Provide the (x, y) coordinate of the cell's center where the given text is located.  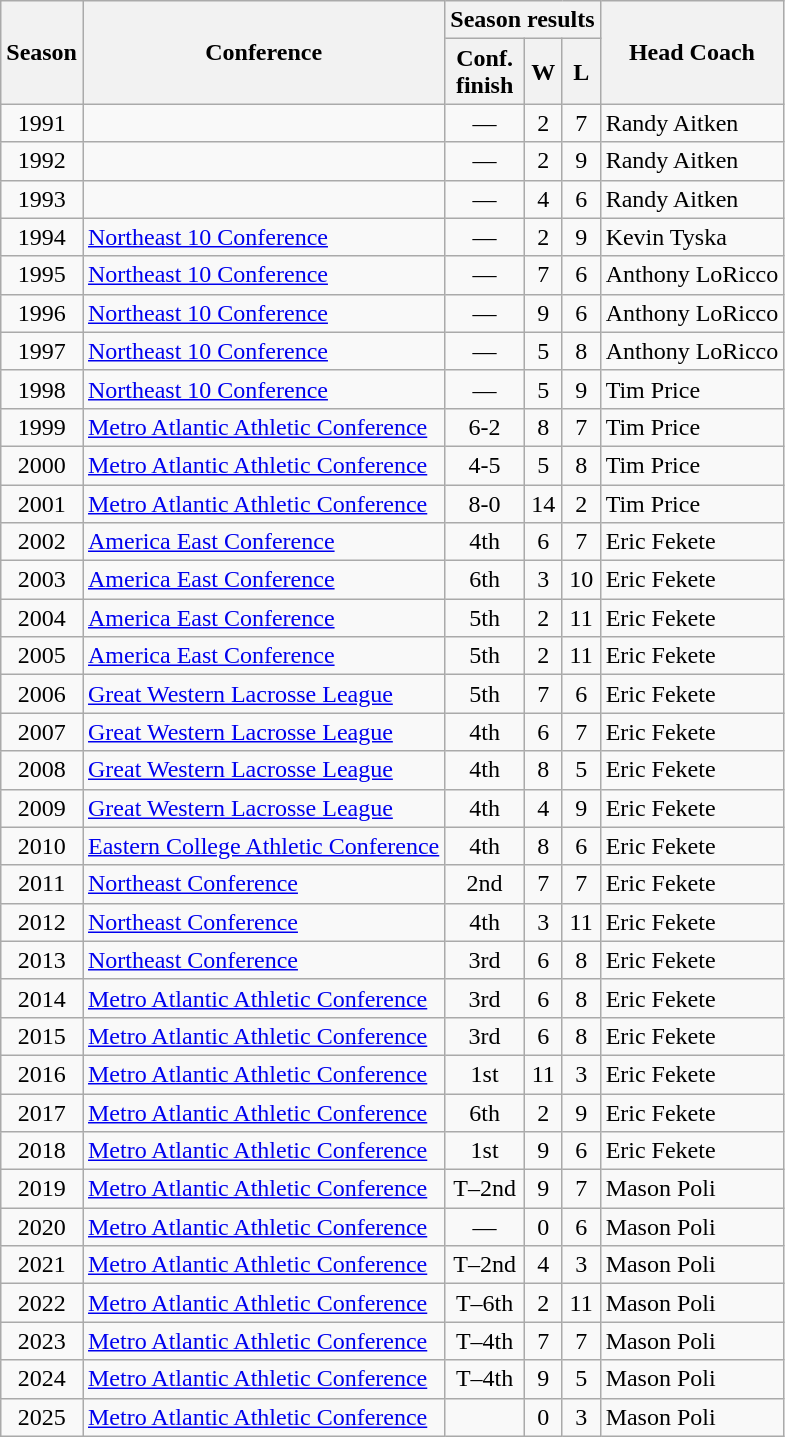
2021 (42, 1265)
2009 (42, 808)
T–6th (485, 1303)
2017 (42, 1113)
Season (42, 52)
6-2 (485, 427)
1998 (42, 389)
2022 (42, 1303)
2020 (42, 1227)
2016 (42, 1074)
1991 (42, 123)
2nd (485, 884)
1999 (42, 427)
2001 (42, 503)
1996 (42, 313)
2023 (42, 1341)
2000 (42, 465)
2005 (42, 656)
2025 (42, 1417)
1997 (42, 351)
1995 (42, 275)
2003 (42, 580)
8-0 (485, 503)
1993 (42, 199)
Conf.finish (485, 72)
2010 (42, 846)
Head Coach (692, 52)
10 (581, 580)
Kevin Tyska (692, 237)
W (543, 72)
1994 (42, 237)
4-5 (485, 465)
Eastern College Athletic Conference (263, 846)
Season results (522, 20)
2012 (42, 922)
2013 (42, 960)
Conference (263, 52)
2018 (42, 1151)
2006 (42, 694)
2024 (42, 1379)
2019 (42, 1189)
2007 (42, 732)
L (581, 72)
2002 (42, 542)
14 (543, 503)
2014 (42, 998)
2004 (42, 618)
2015 (42, 1036)
2011 (42, 884)
1992 (42, 161)
2008 (42, 770)
